Locate the cell with the specified text and output its (X, Y) center coordinate. 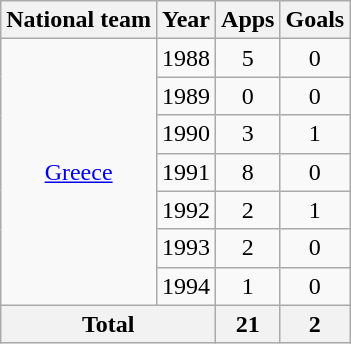
Total (108, 324)
8 (248, 172)
Greece (79, 172)
3 (248, 134)
1991 (186, 172)
1989 (186, 96)
Year (186, 20)
1992 (186, 210)
Apps (248, 20)
1988 (186, 58)
National team (79, 20)
1993 (186, 248)
5 (248, 58)
1990 (186, 134)
1994 (186, 286)
21 (248, 324)
Goals (315, 20)
